Extract the (x, y) coordinate from the center of the cell holding the provided text.  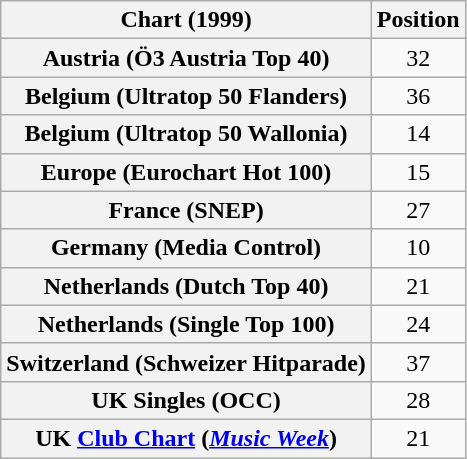
27 (418, 210)
32 (418, 58)
Netherlands (Dutch Top 40) (186, 286)
Netherlands (Single Top 100) (186, 324)
Belgium (Ultratop 50 Wallonia) (186, 134)
14 (418, 134)
Germany (Media Control) (186, 248)
Austria (Ö3 Austria Top 40) (186, 58)
UK Club Chart (Music Week) (186, 438)
24 (418, 324)
28 (418, 400)
Belgium (Ultratop 50 Flanders) (186, 96)
Switzerland (Schweizer Hitparade) (186, 362)
37 (418, 362)
UK Singles (OCC) (186, 400)
10 (418, 248)
Europe (Eurochart Hot 100) (186, 172)
France (SNEP) (186, 210)
Chart (1999) (186, 20)
Position (418, 20)
36 (418, 96)
15 (418, 172)
